Return the (X, Y) coordinate for the center point of the cell that contains the specified text.  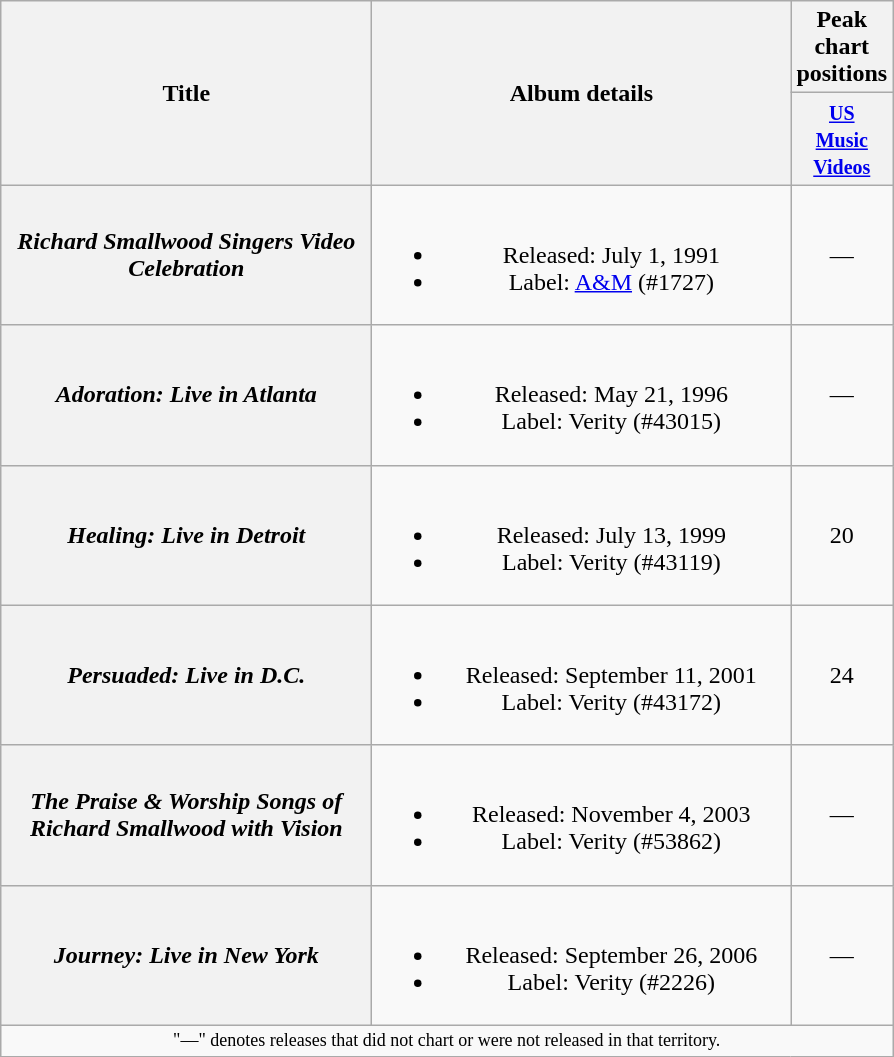
20 (842, 535)
Released: July 1, 1991Label: A&M (#1727) (582, 255)
Released: May 21, 1996Label: Verity (#43015) (582, 395)
Adoration: Live in Atlanta (186, 395)
Peak chart positions (842, 47)
Released: September 11, 2001Label: Verity (#43172) (582, 675)
The Praise & Worship Songs of Richard Smallwood with Vision (186, 815)
USMusicVideos (842, 139)
Released: November 4, 2003Label: Verity (#53862) (582, 815)
"—" denotes releases that did not chart or were not released in that territory. (447, 1040)
Released: September 26, 2006Label: Verity (#2226) (582, 955)
Released: July 13, 1999Label: Verity (#43119) (582, 535)
Healing: Live in Detroit (186, 535)
Richard Smallwood Singers Video Celebration (186, 255)
Album details (582, 93)
Persuaded: Live in D.C. (186, 675)
Journey: Live in New York (186, 955)
24 (842, 675)
Title (186, 93)
